Search for the cell housing the specified text and yield its (x, y) center coordinate. 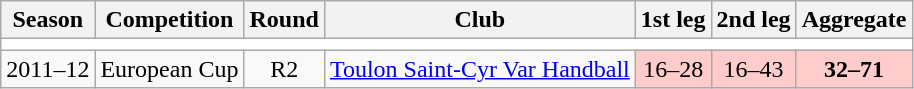
European Cup (170, 69)
Season (48, 20)
32–71 (854, 69)
Round (284, 20)
2011–12 (48, 69)
16–43 (754, 69)
2nd leg (754, 20)
Club (480, 20)
Toulon Saint-Cyr Var Handball (480, 69)
Aggregate (854, 20)
R2 (284, 69)
1st leg (673, 20)
Competition (170, 20)
16–28 (673, 69)
